Output the [X, Y] coordinate of the center of the cell containing the given text.  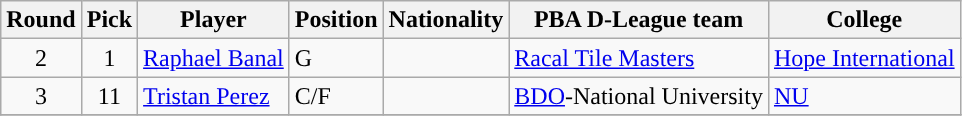
Round [41, 20]
1 [109, 58]
College [864, 20]
3 [41, 96]
Position [336, 20]
Tristan Perez [214, 96]
2 [41, 58]
BDO-National University [639, 96]
11 [109, 96]
C/F [336, 96]
PBA D-League team [639, 20]
Racal Tile Masters [639, 58]
G [336, 58]
NU [864, 96]
Nationality [446, 20]
Player [214, 20]
Raphael Banal [214, 58]
Hope International [864, 58]
Pick [109, 20]
